Scan for the cell matching the given text and deliver its [X, Y] coordinate at center. 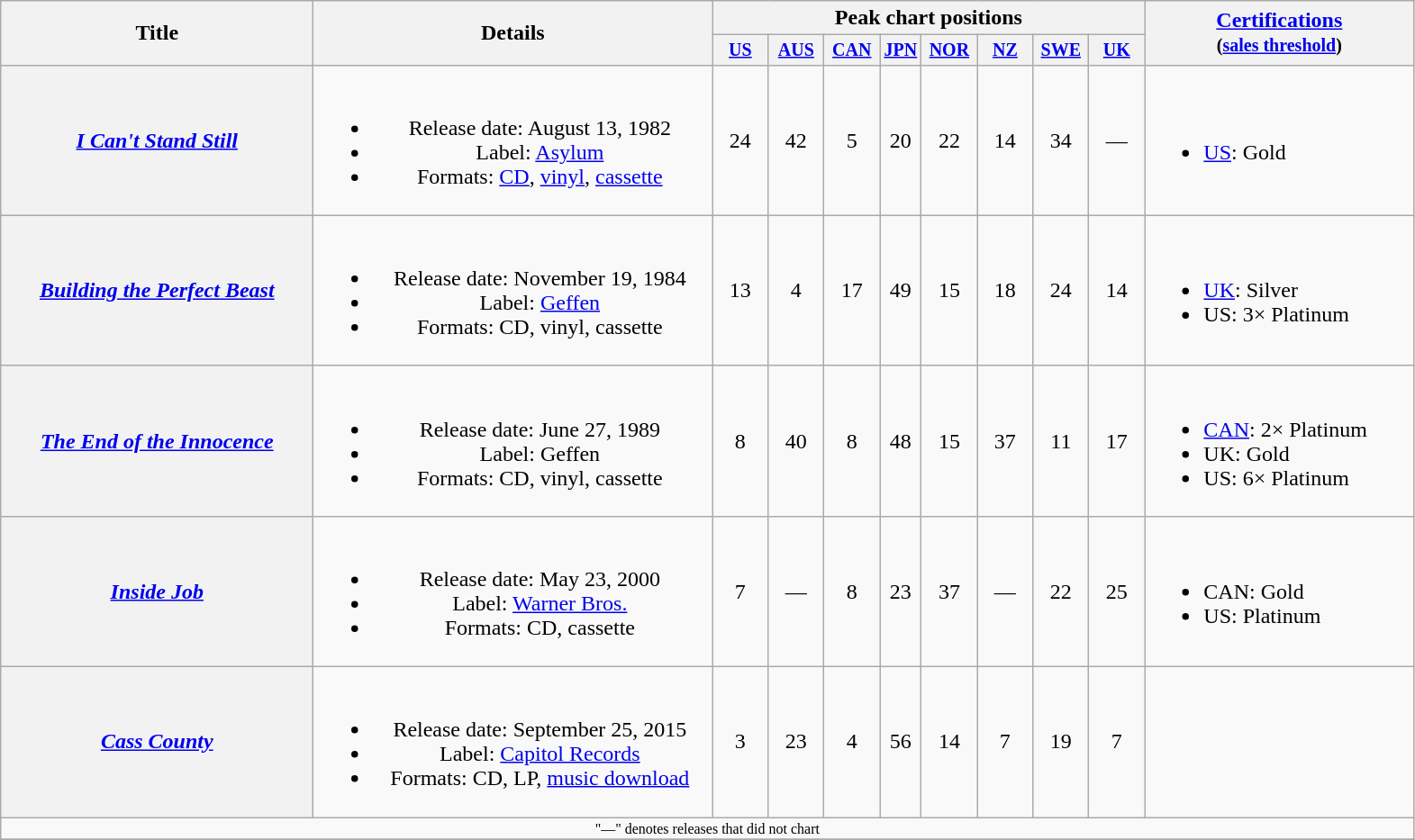
JPN [901, 50]
3 [740, 742]
Certifications(sales threshold) [1279, 33]
"—" denotes releases that did not chart [708, 828]
Release date: May 23, 2000Label: Warner Bros.Formats: CD, cassette [513, 591]
20 [901, 140]
5 [852, 140]
NOR [949, 50]
Details [513, 33]
SWE [1061, 50]
The End of the Innocence [157, 441]
Title [157, 33]
42 [796, 140]
AUS [796, 50]
CAN: 2× PlatinumUK: GoldUS: 6× Platinum [1279, 441]
Release date: June 27, 1989Label: GeffenFormats: CD, vinyl, cassette [513, 441]
11 [1061, 441]
Building the Perfect Beast [157, 290]
Release date: November 19, 1984Label: GeffenFormats: CD, vinyl, cassette [513, 290]
56 [901, 742]
25 [1117, 591]
Release date: September 25, 2015Label: Capitol RecordsFormats: CD, LP, music download [513, 742]
I Can't Stand Still [157, 140]
Cass County [157, 742]
18 [1005, 290]
40 [796, 441]
19 [1061, 742]
34 [1061, 140]
UK [1117, 50]
Inside Job [157, 591]
Release date: August 13, 1982Label: AsylumFormats: CD, vinyl, cassette [513, 140]
Peak chart positions [929, 18]
CAN [852, 50]
US: Gold [1279, 140]
NZ [1005, 50]
US [740, 50]
UK: SilverUS: 3× Platinum [1279, 290]
48 [901, 441]
CAN: GoldUS: Platinum [1279, 591]
49 [901, 290]
13 [740, 290]
